Search for the cell housing the specified text and yield its [X, Y] center coordinate. 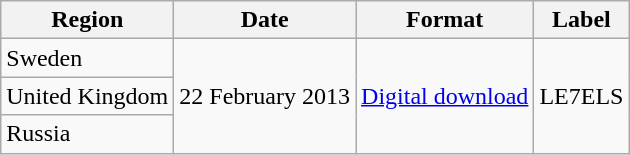
Date [265, 20]
Digital download [445, 96]
United Kingdom [88, 96]
Sweden [88, 58]
Russia [88, 134]
Format [445, 20]
Region [88, 20]
Label [582, 20]
22 February 2013 [265, 96]
LE7ELS [582, 96]
